Extract the [x, y] coordinate from the center of the cell holding the provided text.  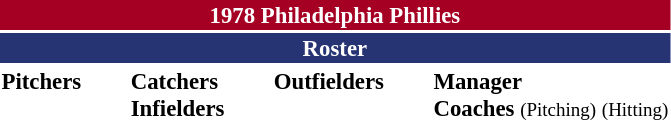
1978 Philadelphia Phillies [335, 15]
Roster [335, 48]
